Determine the [x, y] coordinate at the center of the cell enclosing the given text.  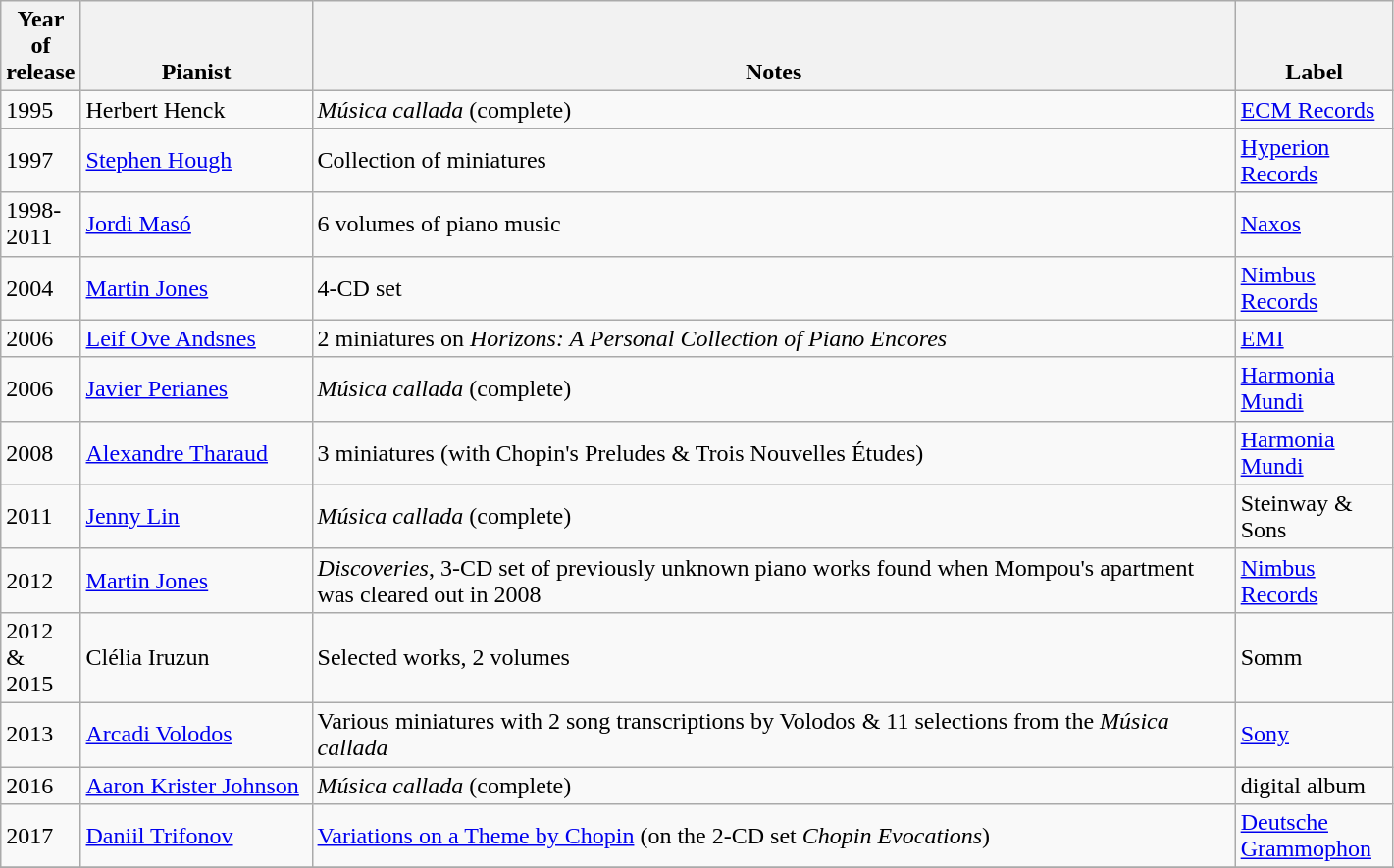
Collection of miniatures [773, 161]
EMI [1315, 338]
2012 [41, 581]
Leif Ove Andsnes [196, 338]
Somm [1315, 657]
Sony [1315, 734]
2008 [41, 453]
1998-2011 [41, 224]
2017 [41, 836]
Naxos [1315, 224]
2004 [41, 288]
1995 [41, 110]
1997 [41, 161]
Selected works, 2 volumes [773, 657]
Discoveries, 3-CD set of previously unknown piano works found when Mompou's apartment was cleared out in 2008 [773, 581]
Label [1315, 46]
Clélia Iruzun [196, 657]
2013 [41, 734]
Hyperion Records [1315, 161]
Javier Perianes [196, 388]
Arcadi Volodos [196, 734]
Various miniatures with 2 song transcriptions by Volodos & 11 selections from the Música callada [773, 734]
Herbert Henck [196, 110]
Deutsche Grammophon [1315, 836]
Alexandre Tharaud [196, 453]
2016 [41, 786]
ECM Records [1315, 110]
2 miniatures on Horizons: A Personal Collection of Piano Encores [773, 338]
2012 & 2015 [41, 657]
Jenny Lin [196, 516]
Daniil Trifonov [196, 836]
Steinway & Sons [1315, 516]
Year of release [41, 46]
3 miniatures (with Chopin's Preludes & Trois Nouvelles Études) [773, 453]
Variations on a Theme by Chopin (on the 2-CD set Chopin Evocations) [773, 836]
digital album [1315, 786]
4-CD set [773, 288]
Stephen Hough [196, 161]
Jordi Masó [196, 224]
2011 [41, 516]
6 volumes of piano music [773, 224]
Aaron Krister Johnson [196, 786]
Pianist [196, 46]
Notes [773, 46]
